Capture the cell that displays the provided text and extract its (x, y) central coordinate. 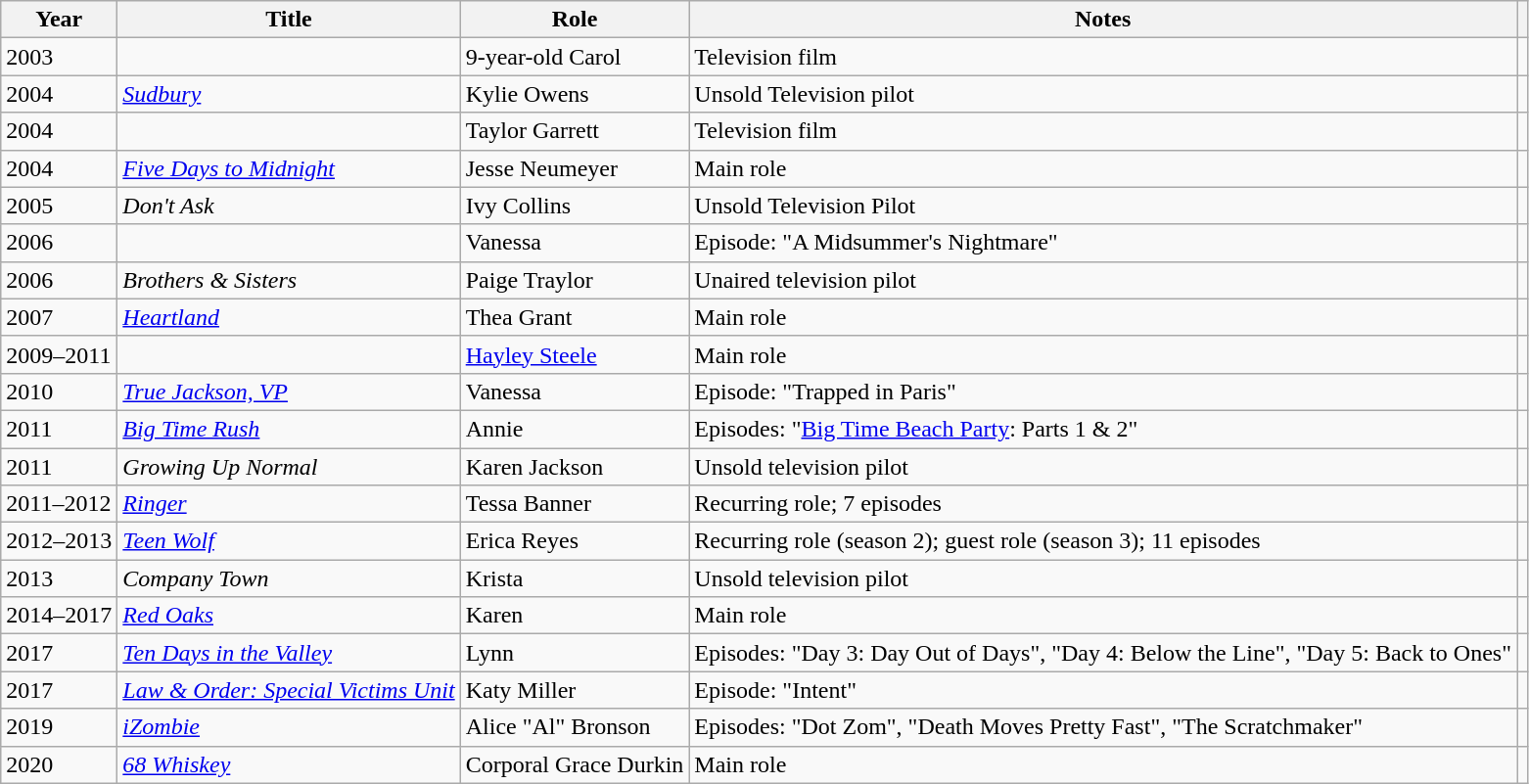
Five Days to Midnight (289, 168)
9-year-old Carol (575, 57)
Red Oaks (289, 616)
2013 (59, 578)
Thea Grant (575, 317)
Alice "Al" Bronson (575, 727)
Unsold Television Pilot (1103, 206)
Episodes: "Big Time Beach Party: Parts 1 & 2" (1103, 429)
Unsold Television pilot (1103, 94)
Don't Ask (289, 206)
2009–2011 (59, 354)
2003 (59, 57)
Title (289, 20)
Notes (1103, 20)
Company Town (289, 578)
Growing Up Normal (289, 467)
Katy Miller (575, 690)
Kylie Owens (575, 94)
Krista (575, 578)
Episode: "Intent" (1103, 690)
Episode: "Trapped in Paris" (1103, 392)
Hayley Steele (575, 354)
Role (575, 20)
Sudbury (289, 94)
Ringer (289, 504)
2007 (59, 317)
Annie (575, 429)
68 Whiskey (289, 764)
2012–2013 (59, 541)
Lynn (575, 653)
Paige Traylor (575, 280)
2011–2012 (59, 504)
Unaired television pilot (1103, 280)
Episode: "A Midsummer's Nightmare" (1103, 243)
Ivy Collins (575, 206)
2005 (59, 206)
iZombie (289, 727)
Karen Jackson (575, 467)
Law & Order: Special Victims Unit (289, 690)
Tessa Banner (575, 504)
Corporal Grace Durkin (575, 764)
2019 (59, 727)
Karen (575, 616)
Erica Reyes (575, 541)
Jesse Neumeyer (575, 168)
Teen Wolf (289, 541)
Taylor Garrett (575, 131)
Recurring role (season 2); guest role (season 3); 11 episodes (1103, 541)
Episodes: "Dot Zom", "Death Moves Pretty Fast", "The Scratchmaker" (1103, 727)
Heartland (289, 317)
Big Time Rush (289, 429)
Episodes: "Day 3: Day Out of Days", "Day 4: Below the Line", "Day 5: Back to Ones" (1103, 653)
2020 (59, 764)
True Jackson, VP (289, 392)
2010 (59, 392)
2014–2017 (59, 616)
Recurring role; 7 episodes (1103, 504)
Ten Days in the Valley (289, 653)
Brothers & Sisters (289, 280)
Year (59, 20)
